Locate the cell with the specified text and output its [X, Y] center coordinate. 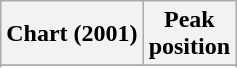
Peakposition [189, 34]
Chart (2001) [72, 34]
